Return [x, y] of the center of cell containing provided text 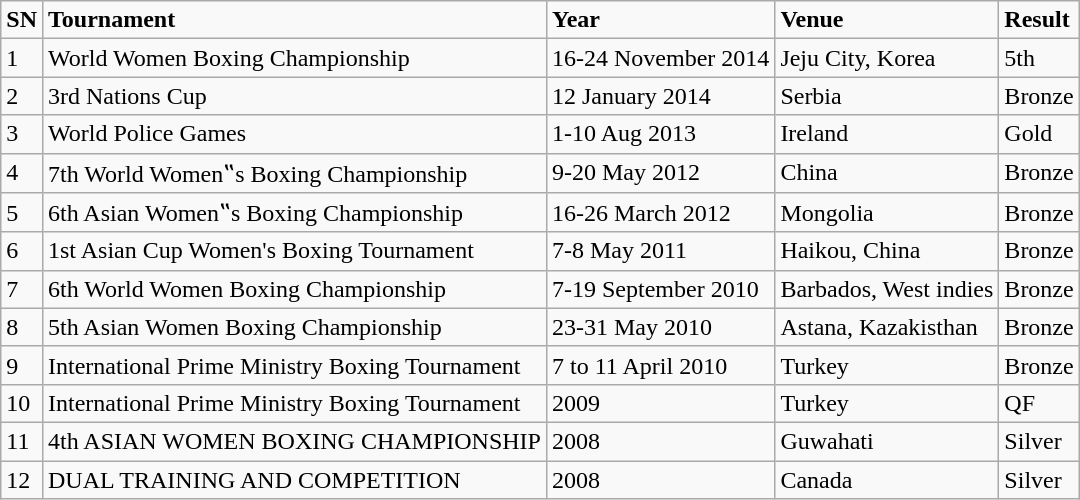
China [887, 173]
7 [22, 289]
7-19 September 2010 [660, 289]
16-26 March 2012 [660, 213]
4 [22, 173]
23-31 May 2010 [660, 327]
2 [22, 96]
5th [1039, 58]
8 [22, 327]
Result [1039, 20]
1st Asian Cup Women's Boxing Tournament [294, 251]
1 [22, 58]
11 [22, 441]
5th Asian Women Boxing Championship [294, 327]
Venue [887, 20]
12 [22, 479]
DUAL TRAINING AND COMPETITION [294, 479]
6th Asian Women‟s Boxing Championship [294, 213]
7 to 11 April 2010 [660, 365]
9-20 May 2012 [660, 173]
Haikou, China [887, 251]
SN [22, 20]
6th World Women Boxing Championship [294, 289]
16-24 November 2014 [660, 58]
Mongolia [887, 213]
12 January 2014 [660, 96]
World Women Boxing Championship [294, 58]
QF [1039, 403]
6 [22, 251]
9 [22, 365]
3rd Nations Cup [294, 96]
3 [22, 134]
10 [22, 403]
5 [22, 213]
Canada [887, 479]
Gold [1039, 134]
World Police Games [294, 134]
Serbia [887, 96]
Jeju City, Korea [887, 58]
Ireland [887, 134]
Astana, Kazakisthan [887, 327]
Year [660, 20]
Guwahati [887, 441]
2009 [660, 403]
Tournament [294, 20]
7th World Women‟s Boxing Championship [294, 173]
1-10 Aug 2013 [660, 134]
4th ASIAN WOMEN BOXING CHAMPIONSHIP [294, 441]
Barbados, West indies [887, 289]
7-8 May 2011 [660, 251]
